Determine the (X, Y) coordinate at the center of the cell enclosing the given text.  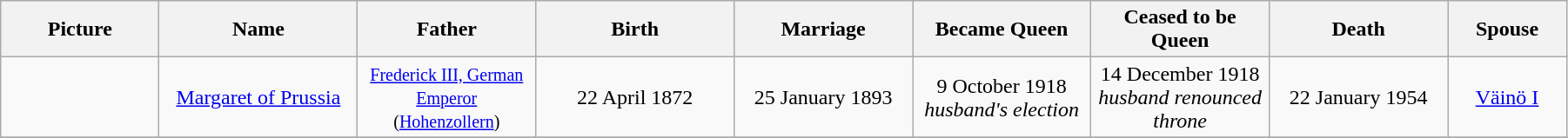
22 January 1954 (1359, 97)
9 October 1918husband's election (1002, 97)
Marriage (823, 30)
Birth (635, 30)
Frederick III, German Emperor(Hohenzollern) (447, 97)
Väinö I (1507, 97)
Picture (80, 30)
25 January 1893 (823, 97)
Spouse (1507, 30)
Father (447, 30)
22 April 1872 (635, 97)
Death (1359, 30)
Name (258, 30)
Ceased to be Queen (1180, 30)
14 December 1918husband renounced throne (1180, 97)
Became Queen (1002, 30)
Margaret of Prussia (258, 97)
